Scan for the cell matching the given text and deliver its [X, Y] coordinate at center. 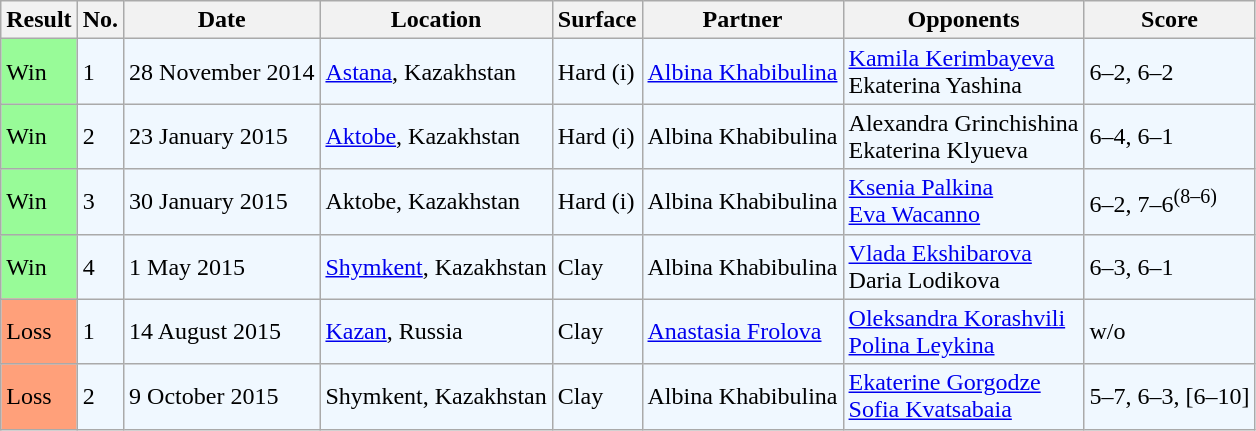
Opponents [964, 20]
No. [100, 20]
9 October 2015 [222, 396]
6–2, 7–6(8–6) [1170, 202]
6–4, 6–1 [1170, 136]
Alexandra Grinchishina Ekaterina Klyueva [964, 136]
1 May 2015 [222, 266]
Ksenia Palkina Eva Wacanno [964, 202]
4 [100, 266]
14 August 2015 [222, 332]
Anastasia Frolova [742, 332]
Kamila Kerimbayeva Ekaterina Yashina [964, 72]
28 November 2014 [222, 72]
Score [1170, 20]
23 January 2015 [222, 136]
w/o [1170, 332]
5–7, 6–3, [6–10] [1170, 396]
Partner [742, 20]
Vlada Ekshibarova Daria Lodikova [964, 266]
Oleksandra Korashvili Polina Leykina [964, 332]
Ekaterine Gorgodze Sofia Kvatsabaia [964, 396]
6–3, 6–1 [1170, 266]
Location [436, 20]
Kazan, Russia [436, 332]
30 January 2015 [222, 202]
6–2, 6–2 [1170, 72]
Surface [597, 20]
Astana, Kazakhstan [436, 72]
Date [222, 20]
Result [39, 20]
3 [100, 202]
